Output the [X, Y] coordinate of the center of the cell containing the given text.  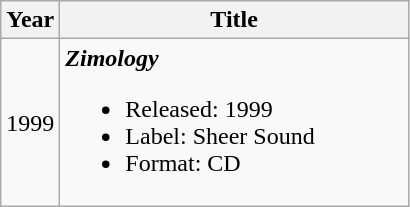
1999 [30, 122]
Year [30, 20]
ZimologyReleased: 1999Label: Sheer Sound Format: CD [234, 122]
Title [234, 20]
